Provide the [X, Y] coordinate of the cell's center where the given text is located.  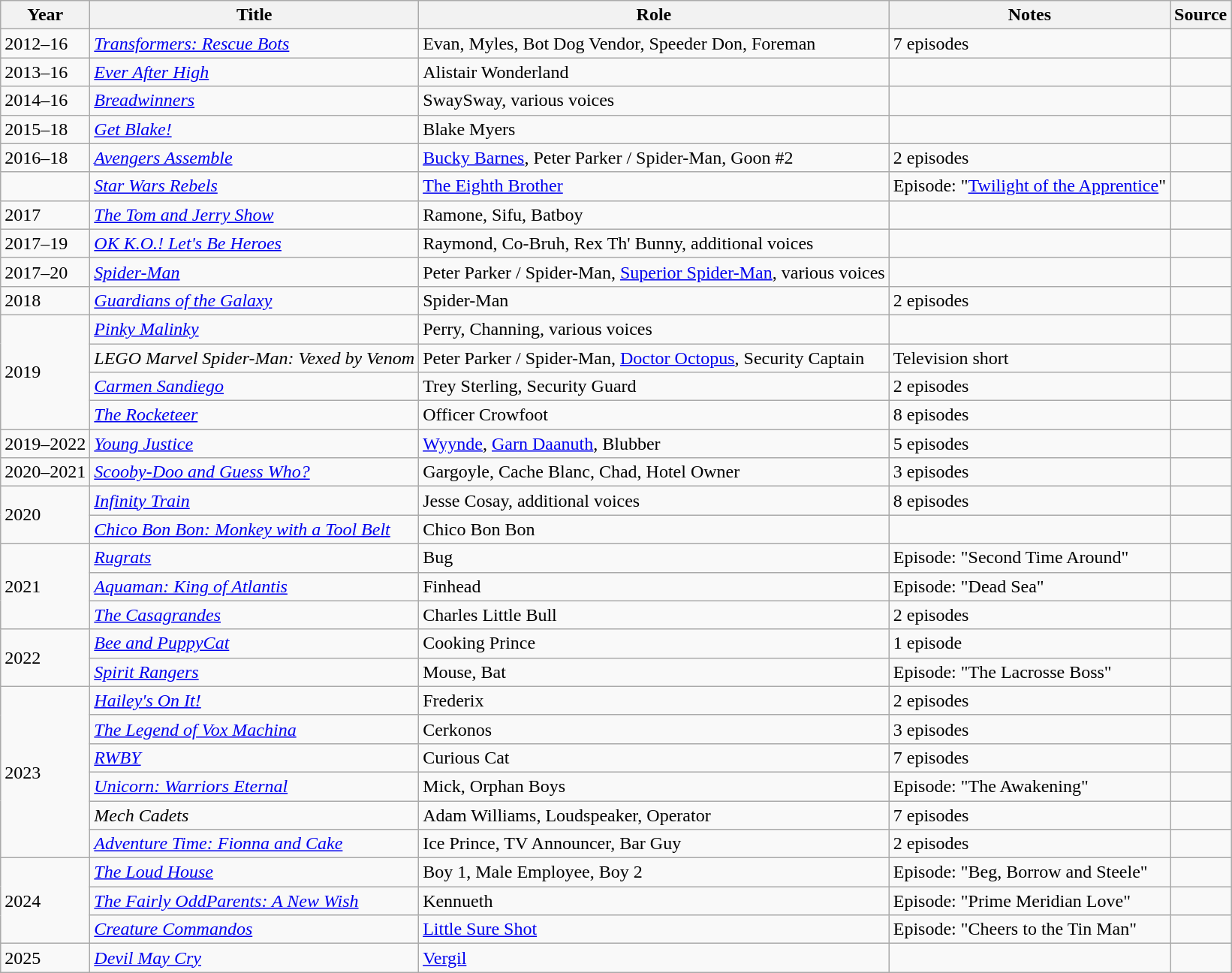
Peter Parker / Spider-Man, Doctor Octopus, Security Captain [655, 358]
Guardians of the Galaxy [255, 300]
Year [45, 15]
SwaySway, various voices [655, 101]
Television short [1029, 358]
Hailey's On It! [255, 700]
Source [1200, 15]
Cerkonos [655, 729]
2017–20 [45, 272]
RWBY [255, 758]
Mick, Orphan Boys [655, 786]
2019–2022 [45, 444]
Blake Myers [655, 129]
Evan, Myles, Bot Dog Vendor, Speeder Don, Foreman [655, 44]
Ever After High [255, 72]
2025 [45, 958]
Role [655, 15]
The Loud House [255, 872]
5 episodes [1029, 444]
2019 [45, 372]
Peter Parker / Spider-Man, Superior Spider-Man, various voices [655, 272]
Spirit Rangers [255, 672]
2022 [45, 658]
Episode: "Prime Meridian Love" [1029, 901]
Little Sure Shot [655, 929]
2014–16 [45, 101]
Trey Sterling, Security Guard [655, 387]
Mouse, Bat [655, 672]
LEGO Marvel Spider-Man: Vexed by Venom [255, 358]
Notes [1029, 15]
The Rocketeer [255, 415]
The Tom and Jerry Show [255, 215]
Adam Williams, Loudspeaker, Operator [655, 815]
Bug [655, 558]
Mech Cadets [255, 815]
Rugrats [255, 558]
2017 [45, 215]
Finhead [655, 586]
2017–19 [45, 243]
The Legend of Vox Machina [255, 729]
2020 [45, 515]
Breadwinners [255, 101]
Title [255, 15]
Scooby-Doo and Guess Who? [255, 472]
2015–18 [45, 129]
Ice Prince, TV Announcer, Bar Guy [655, 844]
Alistair Wonderland [655, 72]
Unicorn: Warriors Eternal [255, 786]
Kennueth [655, 901]
Adventure Time: Fionna and Cake [255, 844]
The Eighth Brother [655, 186]
Perry, Channing, various voices [655, 329]
Aquaman: King of Atlantis [255, 586]
2018 [45, 300]
2023 [45, 772]
Bee and PuppyCat [255, 643]
2021 [45, 586]
Avengers Assemble [255, 158]
Episode: "Beg, Borrow and Steele" [1029, 872]
Frederix [655, 700]
2013–16 [45, 72]
Episode: "The Awakening" [1029, 786]
Creature Commandos [255, 929]
Chico Bon Bon [655, 529]
Transformers: Rescue Bots [255, 44]
The Fairly OddParents: A New Wish [255, 901]
Star Wars Rebels [255, 186]
Jesse Cosay, additional voices [655, 501]
Infinity Train [255, 501]
Charles Little Bull [655, 615]
Get Blake! [255, 129]
2024 [45, 901]
Carmen Sandiego [255, 387]
Boy 1, Male Employee, Boy 2 [655, 872]
Curious Cat [655, 758]
2020–2021 [45, 472]
Cooking Prince [655, 643]
Episode: "The Lacrosse Boss" [1029, 672]
Bucky Barnes, Peter Parker / Spider-Man, Goon #2 [655, 158]
2012–16 [45, 44]
Vergil [655, 958]
Raymond, Co-Bruh, Rex Th' Bunny, additional voices [655, 243]
The Casagrandes [255, 615]
Episode: "Twilight of the Apprentice" [1029, 186]
Episode: "Cheers to the Tin Man" [1029, 929]
Gargoyle, Cache Blanc, Chad, Hotel Owner [655, 472]
Young Justice [255, 444]
Devil May Cry [255, 958]
Episode: "Dead Sea" [1029, 586]
OK K.O.! Let's Be Heroes [255, 243]
2016–18 [45, 158]
Chico Bon Bon: Monkey with a Tool Belt [255, 529]
Pinky Malinky [255, 329]
Episode: "Second Time Around" [1029, 558]
Officer Crowfoot [655, 415]
Ramone, Sifu, Batboy [655, 215]
Wyynde, Garn Daanuth, Blubber [655, 444]
1 episode [1029, 643]
